Extract the [X, Y] coordinate from the center of the cell holding the provided text.  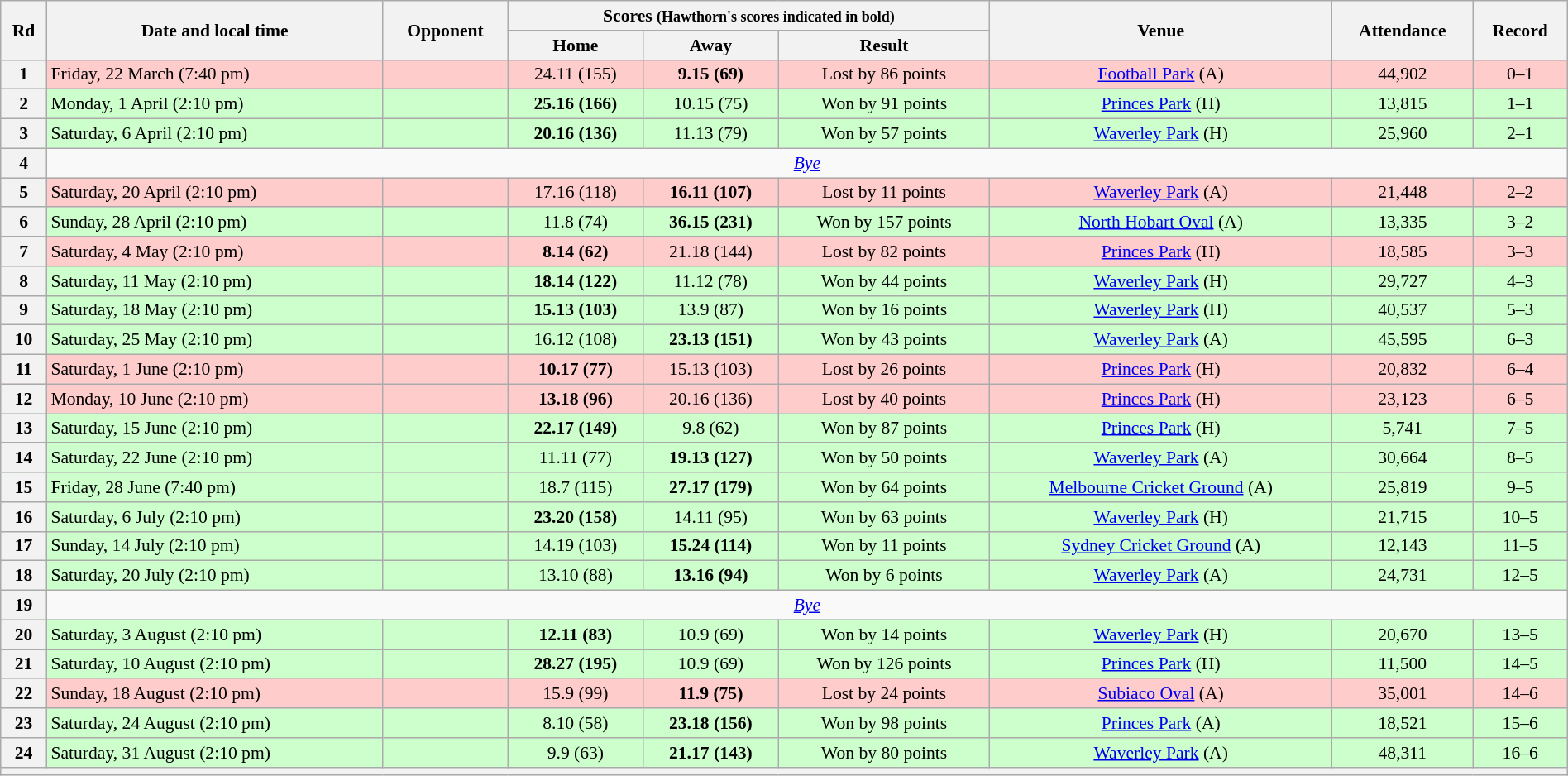
15 [24, 487]
Won by 63 points [884, 517]
Sunday, 14 July (2:10 pm) [214, 546]
Monday, 10 June (2:10 pm) [214, 399]
Won by 44 points [884, 281]
24.11 (155) [576, 74]
23.13 (151) [711, 340]
Lost by 82 points [884, 251]
13,815 [1403, 104]
11.11 (77) [576, 458]
9 [24, 310]
24 [24, 753]
3 [24, 134]
23.20 (158) [576, 517]
15.9 (99) [576, 694]
Won by 157 points [884, 223]
Opponent [445, 30]
North Hobart Oval (A) [1161, 223]
Saturday, 4 May (2:10 pm) [214, 251]
9.9 (63) [576, 753]
Saturday, 20 April (2:10 pm) [214, 193]
Saturday, 3 August (2:10 pm) [214, 635]
10–5 [1520, 517]
18,521 [1403, 723]
13.18 (96) [576, 399]
30,664 [1403, 458]
19 [24, 606]
35,001 [1403, 694]
Date and local time [214, 30]
20,670 [1403, 635]
Saturday, 18 May (2:10 pm) [214, 310]
Friday, 22 March (7:40 pm) [214, 74]
Home [576, 46]
18 [24, 576]
2–2 [1520, 193]
7 [24, 251]
11.12 (78) [711, 281]
14.19 (103) [576, 546]
21 [24, 664]
Lost by 86 points [884, 74]
12–5 [1520, 576]
22 [24, 694]
2 [24, 104]
10.15 (75) [711, 104]
21,448 [1403, 193]
Monday, 1 April (2:10 pm) [214, 104]
Won by 87 points [884, 429]
13 [24, 429]
23 [24, 723]
23,123 [1403, 399]
Won by 91 points [884, 104]
15–6 [1520, 723]
13.10 (88) [576, 576]
Sydney Cricket Ground (A) [1161, 546]
23.18 (156) [711, 723]
Away [711, 46]
Saturday, 20 July (2:10 pm) [214, 576]
45,595 [1403, 340]
12.11 (83) [576, 635]
1–1 [1520, 104]
4 [24, 163]
44,902 [1403, 74]
0–1 [1520, 74]
Melbourne Cricket Ground (A) [1161, 487]
Lost by 11 points [884, 193]
5 [24, 193]
Saturday, 15 June (2:10 pm) [214, 429]
5–3 [1520, 310]
6 [24, 223]
Scores (Hawthorn's scores indicated in bold) [749, 16]
14–6 [1520, 694]
8.10 (58) [576, 723]
21.18 (144) [711, 251]
6–4 [1520, 370]
13,335 [1403, 223]
Lost by 26 points [884, 370]
Won by 50 points [884, 458]
Won by 16 points [884, 310]
12,143 [1403, 546]
28.27 (195) [576, 664]
Subiaco Oval (A) [1161, 694]
7–5 [1520, 429]
27.17 (179) [711, 487]
21.17 (143) [711, 753]
8–5 [1520, 458]
11–5 [1520, 546]
Won by 6 points [884, 576]
9.15 (69) [711, 74]
2–1 [1520, 134]
Lost by 24 points [884, 694]
Attendance [1403, 30]
9.8 (62) [711, 429]
Saturday, 22 June (2:10 pm) [214, 458]
Won by 98 points [884, 723]
Won by 80 points [884, 753]
20,832 [1403, 370]
11,500 [1403, 664]
22.17 (149) [576, 429]
13–5 [1520, 635]
Football Park (A) [1161, 74]
25,960 [1403, 134]
18.7 (115) [576, 487]
20 [24, 635]
4–3 [1520, 281]
11.13 (79) [711, 134]
15.24 (114) [711, 546]
19.13 (127) [711, 458]
16.12 (108) [576, 340]
Sunday, 28 April (2:10 pm) [214, 223]
6–5 [1520, 399]
Result [884, 46]
1 [24, 74]
Won by 57 points [884, 134]
21,715 [1403, 517]
Won by 14 points [884, 635]
Record [1520, 30]
3–2 [1520, 223]
Friday, 28 June (7:40 pm) [214, 487]
16 [24, 517]
Won by 126 points [884, 664]
Saturday, 6 July (2:10 pm) [214, 517]
6–3 [1520, 340]
11 [24, 370]
36.15 (231) [711, 223]
Venue [1161, 30]
Rd [24, 30]
48,311 [1403, 753]
9–5 [1520, 487]
Saturday, 6 April (2:10 pm) [214, 134]
16–6 [1520, 753]
18,585 [1403, 251]
Saturday, 24 August (2:10 pm) [214, 723]
Won by 43 points [884, 340]
Lost by 40 points [884, 399]
Saturday, 11 May (2:10 pm) [214, 281]
10 [24, 340]
12 [24, 399]
17.16 (118) [576, 193]
11.8 (74) [576, 223]
25.16 (166) [576, 104]
13.9 (87) [711, 310]
Saturday, 1 June (2:10 pm) [214, 370]
14–5 [1520, 664]
10.17 (77) [576, 370]
14.11 (95) [711, 517]
16.11 (107) [711, 193]
11.9 (75) [711, 694]
Won by 11 points [884, 546]
8 [24, 281]
Sunday, 18 August (2:10 pm) [214, 694]
29,727 [1403, 281]
Princes Park (A) [1161, 723]
17 [24, 546]
8.14 (62) [576, 251]
25,819 [1403, 487]
13.16 (94) [711, 576]
3–3 [1520, 251]
Won by 64 points [884, 487]
Saturday, 25 May (2:10 pm) [214, 340]
14 [24, 458]
18.14 (122) [576, 281]
5,741 [1403, 429]
40,537 [1403, 310]
Saturday, 31 August (2:10 pm) [214, 753]
24,731 [1403, 576]
Saturday, 10 August (2:10 pm) [214, 664]
